Output the [x, y] coordinate of the center of the cell containing the given text.  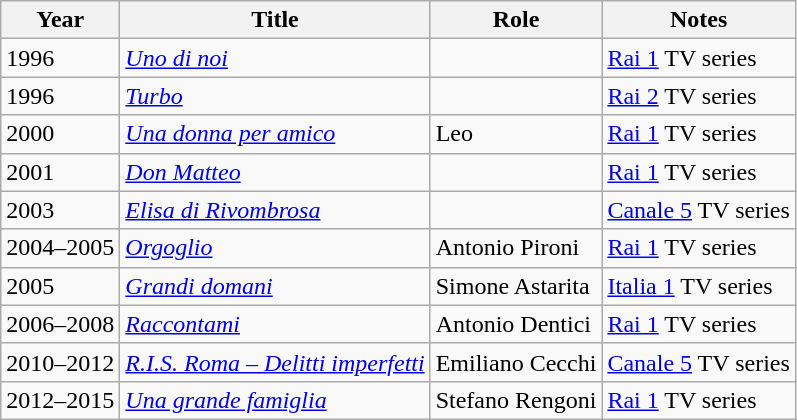
Una donna per amico [275, 134]
Year [60, 20]
Notes [698, 20]
Italia 1 TV series [698, 286]
2004–2005 [60, 248]
Antonio Dentici [516, 324]
Turbo [275, 96]
Elisa di Rivombrosa [275, 210]
Don Matteo [275, 172]
Uno di noi [275, 58]
2005 [60, 286]
2001 [60, 172]
Rai 2 TV series [698, 96]
2006–2008 [60, 324]
Simone Astarita [516, 286]
Role [516, 20]
Antonio Pironi [516, 248]
Orgoglio [275, 248]
R.I.S. Roma – Delitti imperfetti [275, 362]
Leo [516, 134]
Stefano Rengoni [516, 400]
Una grande famiglia [275, 400]
2003 [60, 210]
Raccontami [275, 324]
2010–2012 [60, 362]
2012–2015 [60, 400]
2000 [60, 134]
Emiliano Cecchi [516, 362]
Title [275, 20]
Grandi domani [275, 286]
